Scan for the cell matching the given text and deliver its [X, Y] coordinate at center. 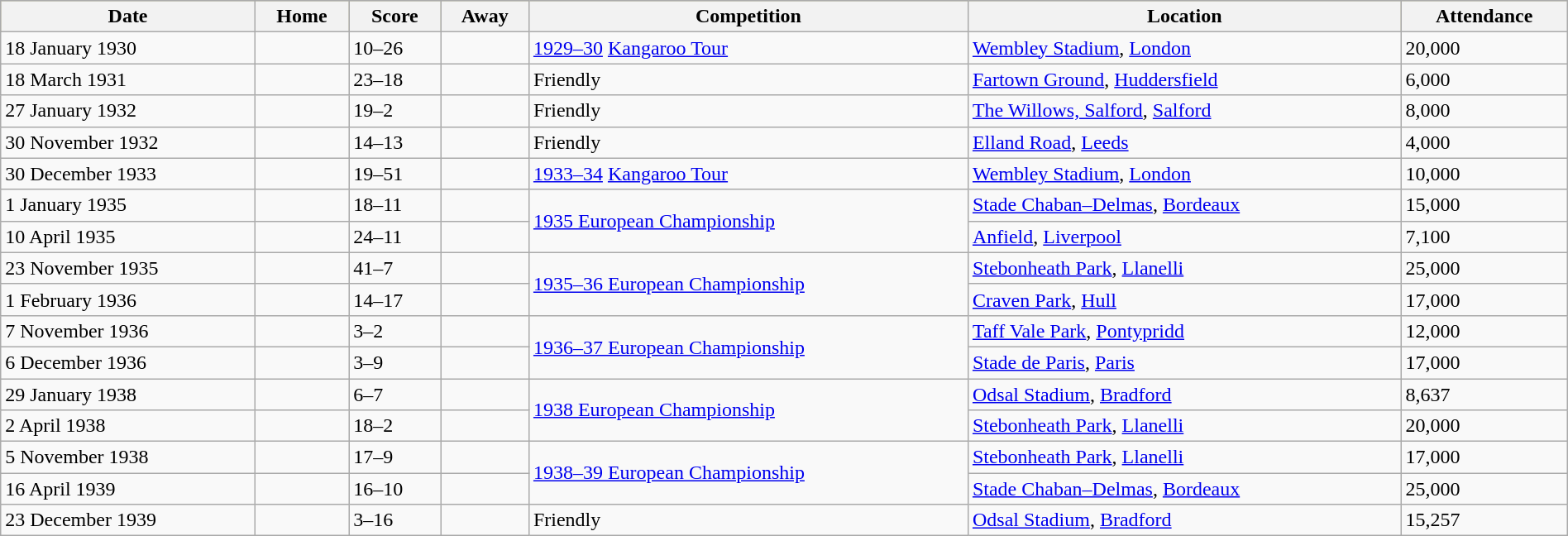
6,000 [1484, 79]
1935–36 European Championship [748, 284]
14–17 [395, 299]
3–2 [395, 331]
1929–30 Kangaroo Tour [748, 48]
30 November 1932 [128, 142]
10–26 [395, 48]
30 December 1933 [128, 174]
23 December 1939 [128, 520]
15,257 [1484, 520]
23–18 [395, 79]
19–51 [395, 174]
Date [128, 17]
16–10 [395, 489]
3–16 [395, 520]
1936–37 European Championship [748, 347]
Fartown Ground, Huddersfield [1184, 79]
1935 European Championship [748, 221]
6 December 1936 [128, 362]
Anfield, Liverpool [1184, 237]
Location [1184, 17]
1938–39 European Championship [748, 473]
3–9 [395, 362]
18 January 1930 [128, 48]
Taff Vale Park, Pontypridd [1184, 331]
4,000 [1484, 142]
8,000 [1484, 111]
1 February 1936 [128, 299]
8,637 [1484, 395]
24–11 [395, 237]
10 April 1935 [128, 237]
27 January 1932 [128, 111]
Away [485, 17]
2 April 1938 [128, 426]
1933–34 Kangaroo Tour [748, 174]
Score [395, 17]
41–7 [395, 268]
Attendance [1484, 17]
14–13 [395, 142]
Elland Road, Leeds [1184, 142]
5 November 1938 [128, 457]
16 April 1939 [128, 489]
18–2 [395, 426]
29 January 1938 [128, 395]
1938 European Championship [748, 410]
The Willows, Salford, Salford [1184, 111]
Craven Park, Hull [1184, 299]
7,100 [1484, 237]
6–7 [395, 395]
12,000 [1484, 331]
1 January 1935 [128, 205]
10,000 [1484, 174]
Stade de Paris, Paris [1184, 362]
7 November 1936 [128, 331]
15,000 [1484, 205]
23 November 1935 [128, 268]
18 March 1931 [128, 79]
18–11 [395, 205]
17–9 [395, 457]
Home [301, 17]
Competition [748, 17]
19–2 [395, 111]
